Return (X, Y) of the center of cell containing provided text 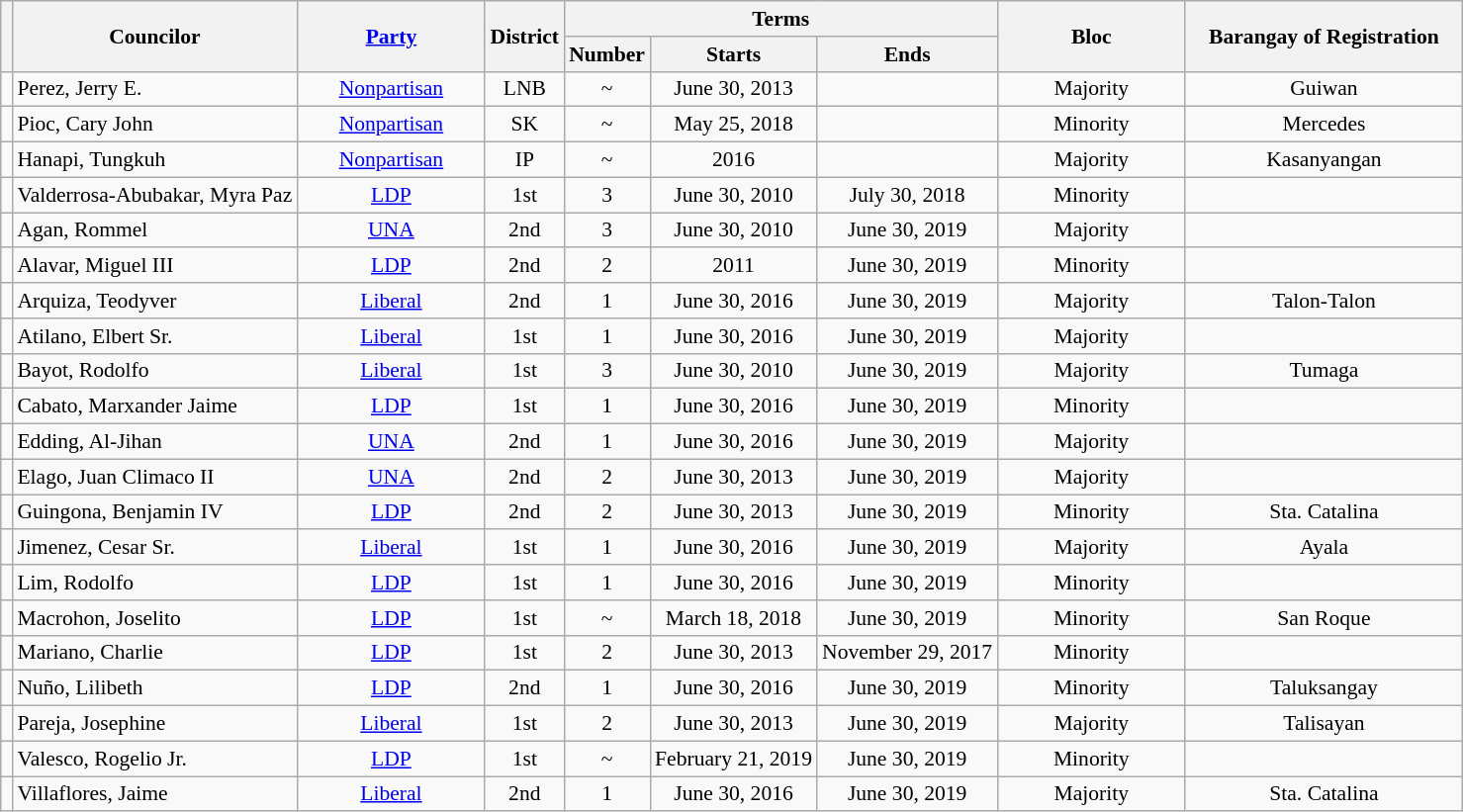
Barangay of Registration (1324, 36)
Villaflores, Jaime (154, 794)
San Roque (1324, 618)
Edding, Al-Jihan (154, 442)
District (524, 36)
Tumaga (1324, 371)
Talon-Talon (1324, 301)
Talisayan (1324, 724)
Councilor (154, 36)
Mercedes (1324, 125)
Agan, Rommel (154, 230)
Taluksangay (1324, 688)
Number (607, 54)
February 21, 2019 (734, 759)
Perez, Jerry E. (154, 89)
Kasanyangan (1324, 160)
Starts (734, 54)
Arquiza, Teodyver (154, 301)
Bayot, Rodolfo (154, 371)
Elago, Juan Climaco II (154, 477)
Pioc, Cary John (154, 125)
Ayala (1324, 548)
Ends (907, 54)
Guingona, Benjamin IV (154, 512)
Lim, Rodolfo (154, 583)
IP (524, 160)
LNB (524, 89)
SK (524, 125)
July 30, 2018 (907, 195)
2016 (734, 160)
Valesco, Rogelio Jr. (154, 759)
November 29, 2017 (907, 653)
Valderrosa-Abubakar, Myra Paz (154, 195)
Guiwan (1324, 89)
Party (391, 36)
Mariano, Charlie (154, 653)
Macrohon, Joselito (154, 618)
Hanapi, Tungkuh (154, 160)
Pareja, Josephine (154, 724)
Cabato, Marxander Jaime (154, 406)
Atilano, Elbert Sr. (154, 336)
Alavar, Miguel III (154, 266)
Nuño, Lilibeth (154, 688)
May 25, 2018 (734, 125)
Jimenez, Cesar Sr. (154, 548)
Terms (780, 19)
2011 (734, 266)
Bloc (1091, 36)
March 18, 2018 (734, 618)
